Return [X, Y] of the center of cell containing provided text 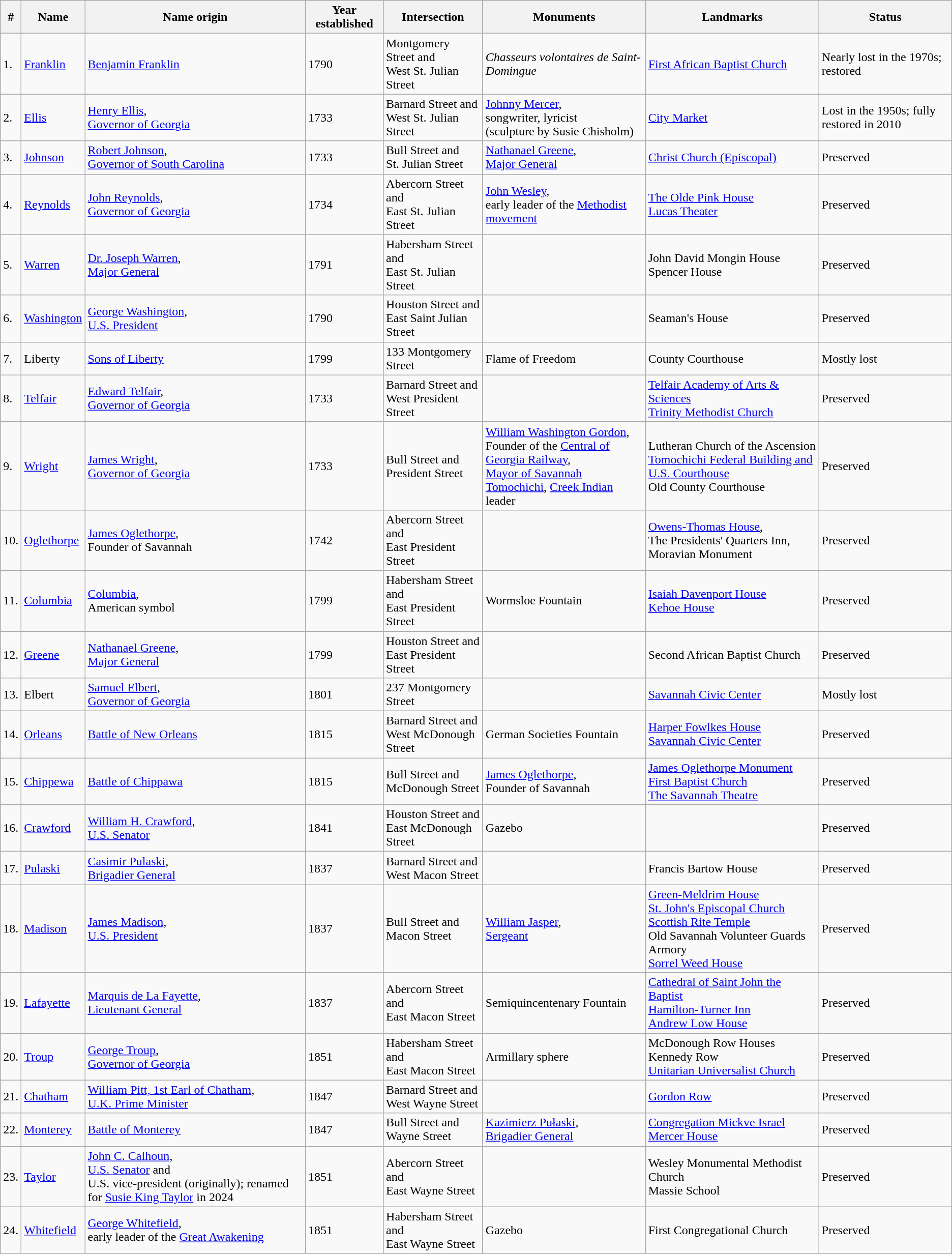
John Reynolds,Governor of Georgia [195, 205]
10. [11, 540]
11. [11, 600]
George Washington, U.S. President [195, 318]
Houston Street andEast President Street [433, 654]
Battle of Chippawa [195, 781]
17. [11, 868]
Barnard Street andWest Wayne Street [433, 1097]
Habersham Street andEast Wayne Street [433, 1230]
Habersham Street andEast Macon Street [433, 1057]
Savannah Civic Center [732, 695]
Henry Ellis,Governor of Georgia [195, 118]
Name origin [195, 17]
Johnson [53, 158]
Wesley Monumental Methodist ChurchMassie School [732, 1176]
William Jasper,Sergeant [564, 929]
16. [11, 828]
Casimir Pulaski,Brigadier General [195, 868]
William Washington Gordon,Founder of the Central of Georgia Railway,Mayor of SavannahTomochichi, Creek Indian leader [564, 466]
First African Baptist Church [732, 64]
Chasseurs volontaires de Saint-Domingue [564, 64]
Greene [53, 654]
1. [11, 64]
18. [11, 929]
Elbert [53, 695]
Francis Bartow House [732, 868]
Warren [53, 265]
Abercorn Street andEast St. Julian Street [433, 205]
Barnard Street andWest Macon Street [433, 868]
Franklin [53, 64]
12. [11, 654]
21. [11, 1097]
Green-Meldrim HouseSt. John's Episcopal ChurchScottish Rite TempleOld Savannah Volunteer Guards ArmorySorrel Weed House [732, 929]
Columbia,American symbol [195, 600]
City Market [732, 118]
Habersham Street andEast St. Julian Street [433, 265]
County Courthouse [732, 358]
John C. Calhoun,U.S. Senator andU.S. vice-president (originally); renamed for Susie King Taylor in 2024 [195, 1176]
3. [11, 158]
23. [11, 1176]
Telfair Academy of Arts & SciencesTrinity Methodist Church [732, 398]
James Wright,Governor of Georgia [195, 466]
Battle of Monterey [195, 1129]
1801 [345, 695]
Robert Johnson,Governor of South Carolina [195, 158]
Barnard Street andWest St. Julian Street [433, 118]
Sons of Liberty [195, 358]
Habersham Street andEast President Street [433, 600]
Houston Street andEast Saint Julian Street [433, 318]
James Oglethorpe MonumentFirst Baptist ChurchThe Savannah Theatre [732, 781]
The Olde Pink HouseLucas Theater [732, 205]
9. [11, 466]
8. [11, 398]
Seaman's House [732, 318]
1742 [345, 540]
Ellis [53, 118]
George Whitefield,early leader of the Great Awakening [195, 1230]
1734 [345, 205]
Owens-Thomas House, The Presidents' Quarters Inn, Moravian Monument [732, 540]
William Pitt, 1st Earl of Chatham, U.K. Prime Minister [195, 1097]
237 Montgomery Street [433, 695]
Kazimierz Pułaski,Brigadier General [564, 1129]
# [11, 17]
Wormsloe Fountain [564, 600]
Crawford [53, 828]
Semiquincentenary Fountain [564, 1003]
20. [11, 1057]
1791 [345, 265]
Edward Telfair,Governor of Georgia [195, 398]
German Societies Fountain [564, 735]
Battle of New Orleans [195, 735]
Dr. Joseph Warren,Major General [195, 265]
Washington [53, 318]
Monterey [53, 1129]
Bull Street andPresident Street [433, 466]
Abercorn Street andEast Wayne Street [433, 1176]
Barnard Street andWest President Street [433, 398]
19. [11, 1003]
22. [11, 1129]
Montgomery Street andWest St. Julian Street [433, 64]
Name [53, 17]
Intersection [433, 17]
Telfair [53, 398]
William H. Crawford,U.S. Senator [195, 828]
Gordon Row [732, 1097]
Bull Street andWayne Street [433, 1129]
Oglethorpe [53, 540]
John David Mongin HouseSpencer House [732, 265]
Samuel Elbert,Governor of Georgia [195, 695]
Lafayette [53, 1003]
James Madison,U.S. President [195, 929]
Bull Street andSt. Julian Street [433, 158]
Abercorn Street andEast President Street [433, 540]
14. [11, 735]
George Troup,Governor of Georgia [195, 1057]
4. [11, 205]
Pulaski [53, 868]
Christ Church (Episcopal) [732, 158]
Columbia [53, 600]
Landmarks [732, 17]
Liberty [53, 358]
Armillary sphere [564, 1057]
Congregation Mickve IsraelMercer House [732, 1129]
McDonough Row HousesKennedy RowUnitarian Universalist Church [732, 1057]
Chatham [53, 1097]
1841 [345, 828]
Taylor [53, 1176]
Lost in the 1950s; fully restored in 2010 [885, 118]
Wright [53, 466]
First Congregational Church [732, 1230]
Chippewa [53, 781]
Troup [53, 1057]
15. [11, 781]
Houston Street andEast McDonough Street [433, 828]
2. [11, 118]
Second African Baptist Church [732, 654]
Abercorn Street andEast Macon Street [433, 1003]
Johnny Mercer,songwriter, lyricist(sculpture by Susie Chisholm) [564, 118]
Lutheran Church of the AscensionTomochichi Federal Building and U.S. CourthouseOld County Courthouse [732, 466]
13. [11, 695]
Nearly lost in the 1970s; restored [885, 64]
Marquis de La Fayette, Lieutenant General [195, 1003]
5. [11, 265]
Reynolds [53, 205]
Madison [53, 929]
Cathedral of Saint John the BaptistHamilton-Turner InnAndrew Low House [732, 1003]
Flame of Freedom [564, 358]
Bull Street andMacon Street [433, 929]
6. [11, 318]
Barnard Street andWest McDonough Street [433, 735]
Harper Fowlkes HouseSavannah Civic Center [732, 735]
133 Montgomery Street [433, 358]
Year established [345, 17]
Monuments [564, 17]
24. [11, 1230]
John Wesley,early leader of the Methodist movement [564, 205]
Whitefield [53, 1230]
Orleans [53, 735]
7. [11, 358]
Status [885, 17]
Isaiah Davenport HouseKehoe House [732, 600]
Benjamin Franklin [195, 64]
Bull Street andMcDonough Street [433, 781]
